Pinpoint the cell where the given text exists, returning its [x, y] midpoint coordinate. 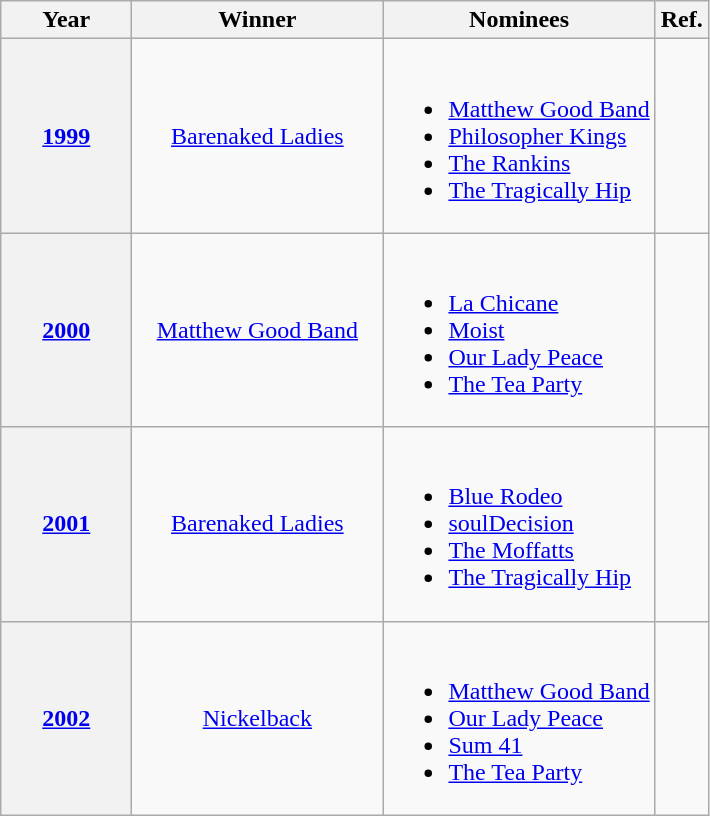
La ChicaneMoistOur Lady PeaceThe Tea Party [519, 330]
Blue RodeosoulDecisionThe MoffattsThe Tragically Hip [519, 524]
2002 [66, 718]
Winner [258, 20]
Ref. [682, 20]
Nickelback [258, 718]
Matthew Good Band [258, 330]
Nominees [519, 20]
Matthew Good BandOur Lady PeaceSum 41The Tea Party [519, 718]
Year [66, 20]
1999 [66, 136]
Matthew Good BandPhilosopher KingsThe RankinsThe Tragically Hip [519, 136]
2000 [66, 330]
2001 [66, 524]
